Extract the (x, y) coordinate from the center of the cell holding the provided text.  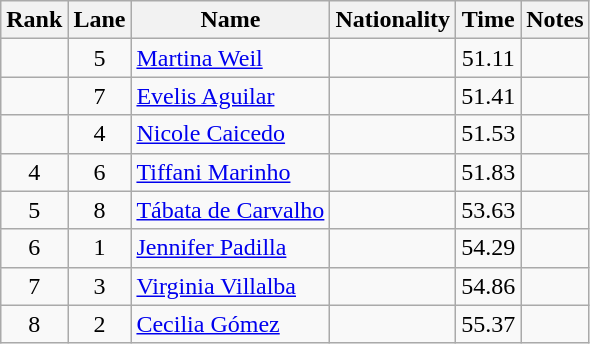
51.41 (488, 96)
2 (100, 324)
3 (100, 286)
Evelis Aguilar (230, 96)
1 (100, 248)
55.37 (488, 324)
Rank (34, 20)
Nicole Caicedo (230, 134)
Nationality (393, 20)
53.63 (488, 210)
51.83 (488, 172)
51.53 (488, 134)
Cecilia Gómez (230, 324)
54.86 (488, 286)
Lane (100, 20)
Time (488, 20)
54.29 (488, 248)
Martina Weil (230, 58)
Notes (555, 20)
Tábata de Carvalho (230, 210)
Virginia Villalba (230, 286)
51.11 (488, 58)
Name (230, 20)
Jennifer Padilla (230, 248)
Tiffani Marinho (230, 172)
